Provide the (x, y) coordinate of the cell's center where the given text is located.  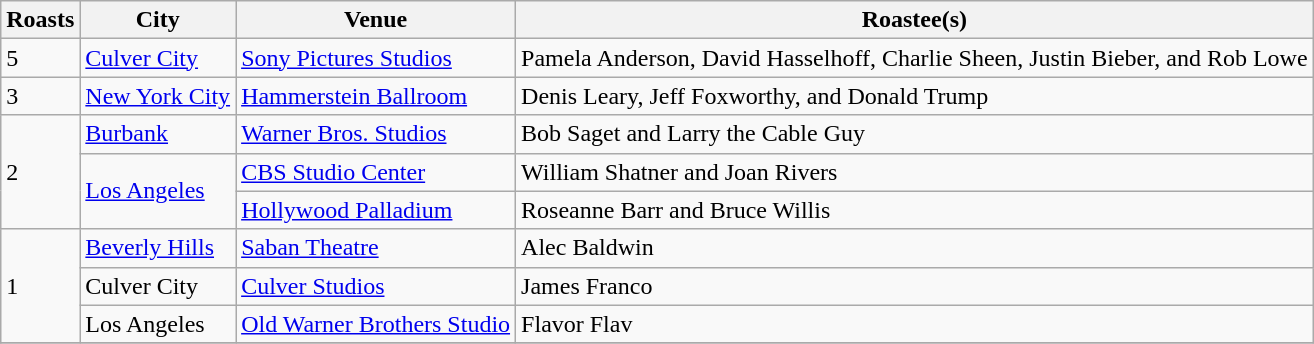
5 (40, 58)
3 (40, 96)
Burbank (158, 134)
James Franco (915, 286)
Roasts (40, 20)
Culver Studios (376, 286)
City (158, 20)
Hammerstein Ballroom (376, 96)
Saban Theatre (376, 248)
1 (40, 286)
William Shatner and Joan Rivers (915, 172)
Sony Pictures Studios (376, 58)
Old Warner Brothers Studio (376, 324)
Denis Leary, Jeff Foxworthy, and Donald Trump (915, 96)
Bob Saget and Larry the Cable Guy (915, 134)
CBS Studio Center (376, 172)
Hollywood Palladium (376, 210)
Pamela Anderson, David Hasselhoff, Charlie Sheen, Justin Bieber, and Rob Lowe (915, 58)
Alec Baldwin (915, 248)
Venue (376, 20)
Warner Bros. Studios (376, 134)
Beverly Hills (158, 248)
Roseanne Barr and Bruce Willis (915, 210)
Roastee(s) (915, 20)
2 (40, 172)
Flavor Flav (915, 324)
New York City (158, 96)
